Locate the cell with the specified text and output its (x, y) center coordinate. 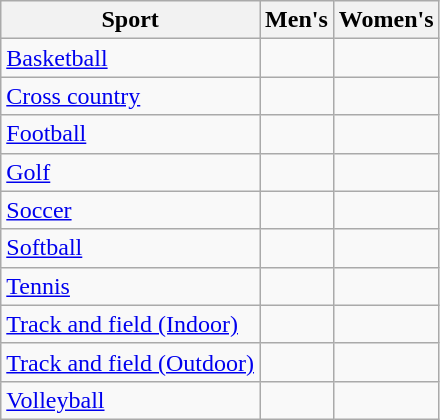
Volleyball (130, 400)
Tennis (130, 286)
Football (130, 134)
Basketball (130, 58)
Sport (130, 20)
Cross country (130, 96)
Soccer (130, 210)
Track and field (Indoor) (130, 324)
Men's (297, 20)
Golf (130, 172)
Softball (130, 248)
Track and field (Outdoor) (130, 362)
Women's (386, 20)
